For the text-containing cell, return its midpoint in (x, y) coordinate format. 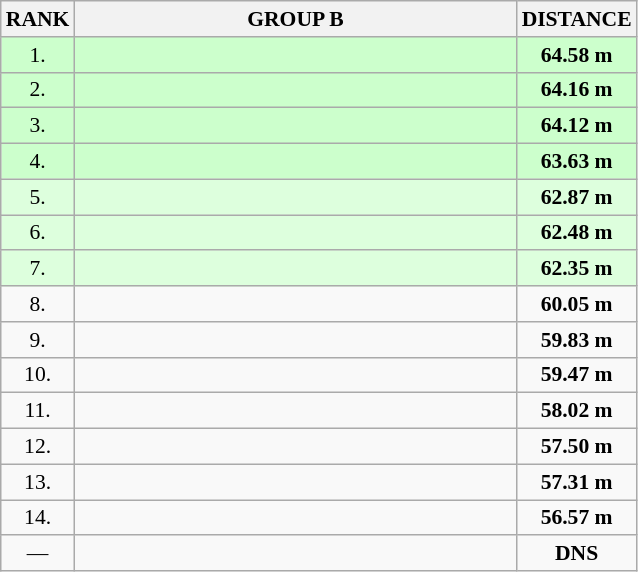
11. (38, 411)
GROUP B (295, 19)
60.05 m (577, 304)
64.12 m (577, 126)
12. (38, 447)
RANK (38, 19)
10. (38, 375)
62.48 m (577, 233)
DNS (577, 554)
3. (38, 126)
62.87 m (577, 197)
1. (38, 55)
56.57 m (577, 518)
9. (38, 340)
5. (38, 197)
58.02 m (577, 411)
8. (38, 304)
59.47 m (577, 375)
14. (38, 518)
63.63 m (577, 162)
62.35 m (577, 269)
4. (38, 162)
— (38, 554)
59.83 m (577, 340)
64.16 m (577, 90)
64.58 m (577, 55)
57.50 m (577, 447)
6. (38, 233)
13. (38, 482)
57.31 m (577, 482)
2. (38, 90)
7. (38, 269)
DISTANCE (577, 19)
